Find where the given text appears and provide that cell's center as [x, y] coordinate. 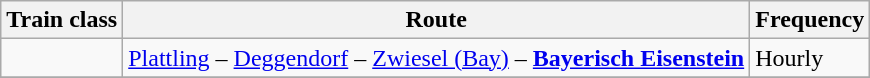
Frequency [810, 20]
Hourly [810, 58]
Plattling – Deggendorf – Zwiesel (Bay) – Bayerisch Eisenstein [436, 58]
Train class [62, 20]
Route [436, 20]
